Locate the cell with the specified text and output its [X, Y] center coordinate. 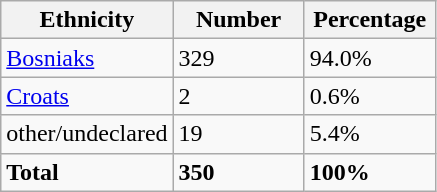
2 [238, 96]
Croats [87, 96]
other/undeclared [87, 134]
Bosniaks [87, 58]
Number [238, 20]
5.4% [370, 134]
Ethnicity [87, 20]
329 [238, 58]
Percentage [370, 20]
350 [238, 172]
100% [370, 172]
94.0% [370, 58]
Total [87, 172]
19 [238, 134]
0.6% [370, 96]
